Extract the (x, y) coordinate from the center of the cell holding the provided text.  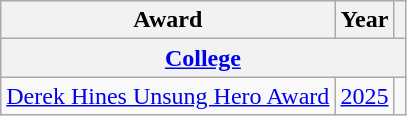
Award (168, 20)
College (203, 58)
Year (364, 20)
2025 (364, 96)
Derek Hines Unsung Hero Award (168, 96)
